Find where the given text appears and provide that cell's center as [x, y] coordinate. 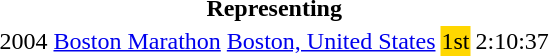
Boston, United States [331, 41]
Boston Marathon [137, 41]
1st [456, 41]
